Return (X, Y) of the center of cell containing provided text 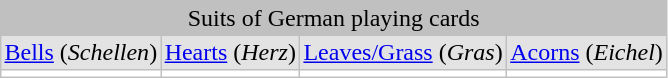
Hearts (Herz) (230, 52)
Acorns (Eichel) (586, 52)
Suits of German playing cards (334, 18)
Leaves/Grass (Gras) (402, 52)
Bells (Schellen) (82, 52)
